Determine the (X, Y) coordinate at the center of the cell enclosing the given text.  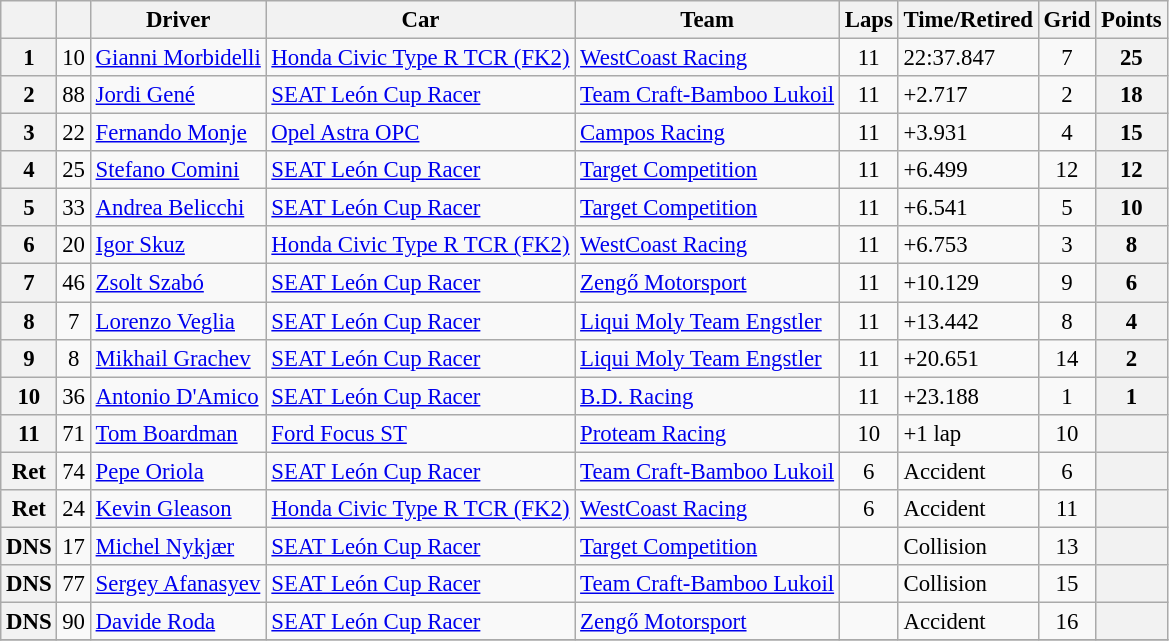
22 (74, 133)
+1 lap (968, 433)
Stefano Comini (178, 170)
22:37.847 (968, 58)
Antonio D'Amico (178, 396)
Campos Racing (708, 133)
+6.499 (968, 170)
+6.541 (968, 208)
71 (74, 433)
Kevin Gleason (178, 509)
77 (74, 584)
Fernando Monje (178, 133)
18 (1132, 95)
Tom Boardman (178, 433)
Ford Focus ST (420, 433)
20 (74, 245)
Mikhail Grachev (178, 358)
24 (74, 509)
Laps (868, 20)
+3.931 (968, 133)
+23.188 (968, 396)
13 (1066, 546)
B.D. Racing (708, 396)
33 (74, 208)
Time/Retired (968, 20)
90 (74, 621)
Michel Nykjær (178, 546)
+20.651 (968, 358)
Opel Astra OPC (420, 133)
+2.717 (968, 95)
Pepe Oriola (178, 471)
Car (420, 20)
Lorenzo Veglia (178, 321)
Sergey Afanasyev (178, 584)
Andrea Belicchi (178, 208)
36 (74, 396)
88 (74, 95)
Igor Skuz (178, 245)
+10.129 (968, 283)
Team (708, 20)
46 (74, 283)
Davide Roda (178, 621)
14 (1066, 358)
Jordi Gené (178, 95)
74 (74, 471)
Grid (1066, 20)
+13.442 (968, 321)
17 (74, 546)
+6.753 (968, 245)
Points (1132, 20)
Zsolt Szabó (178, 283)
Driver (178, 20)
16 (1066, 621)
Proteam Racing (708, 433)
Gianni Morbidelli (178, 58)
